Detect which cell encompasses the target text, then output its (x, y) center coordinate. 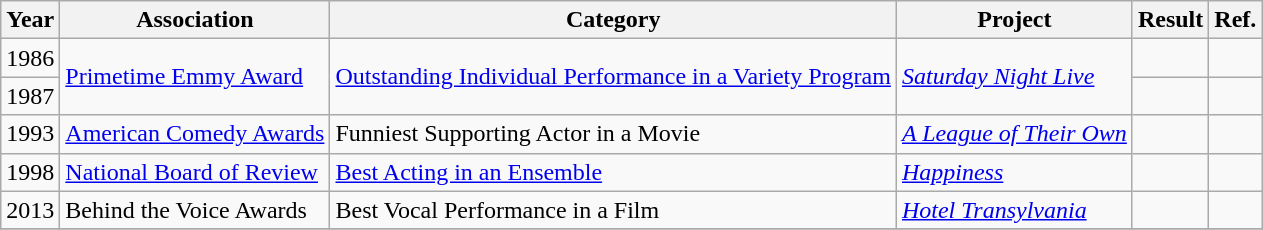
Best Acting in an Ensemble (613, 172)
Saturday Night Live (1014, 77)
Result (1170, 20)
Best Vocal Performance in a Film (613, 210)
Hotel Transylvania (1014, 210)
Behind the Voice Awards (195, 210)
1986 (30, 58)
American Comedy Awards (195, 134)
Happiness (1014, 172)
Funniest Supporting Actor in a Movie (613, 134)
Outstanding Individual Performance in a Variety Program (613, 77)
Project (1014, 20)
A League of Their Own (1014, 134)
1993 (30, 134)
Ref. (1236, 20)
Year (30, 20)
Category (613, 20)
National Board of Review (195, 172)
Association (195, 20)
Primetime Emmy Award (195, 77)
1998 (30, 172)
1987 (30, 96)
2013 (30, 210)
